Extract the [X, Y] coordinate from the center of the cell holding the provided text.  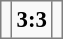
3:3 [32, 20]
